Identify which cell holds the provided text, then report its (x, y) central coordinate. 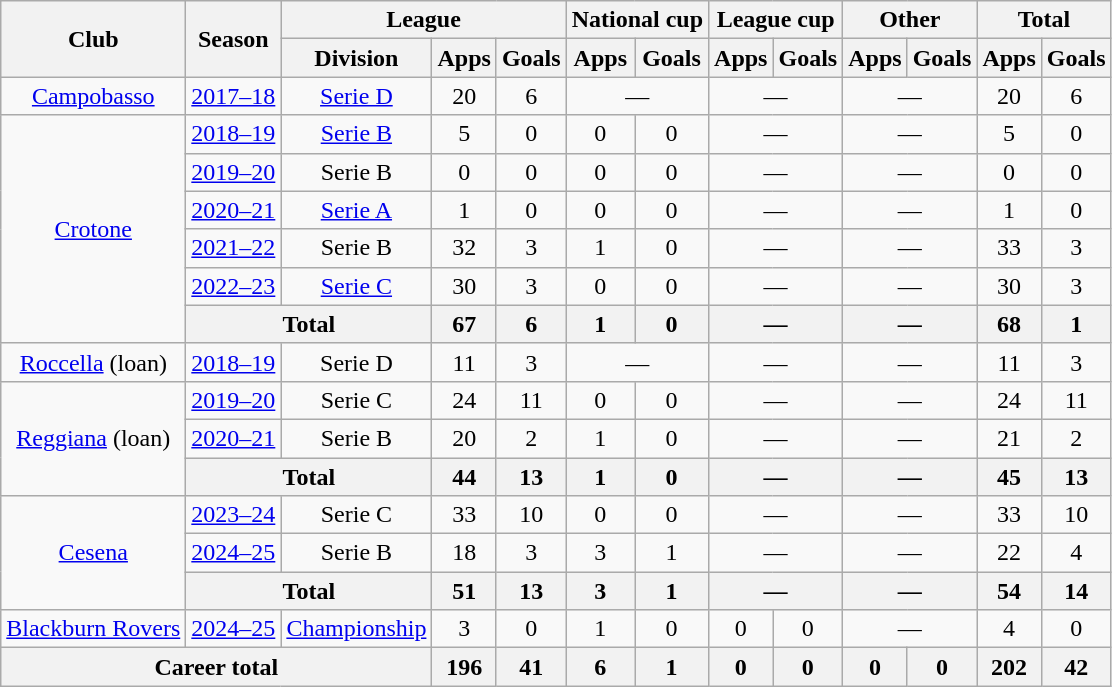
44 (464, 477)
41 (531, 667)
Division (356, 58)
Club (94, 39)
51 (464, 591)
Roccella (loan) (94, 362)
196 (464, 667)
67 (464, 324)
League (424, 20)
32 (464, 248)
54 (1009, 591)
2021–22 (234, 248)
Serie A (356, 210)
Crotone (94, 229)
21 (1009, 438)
18 (464, 553)
Blackburn Rovers (94, 629)
45 (1009, 477)
2017–18 (234, 96)
Championship (356, 629)
League cup (776, 20)
Career total (216, 667)
Cesena (94, 553)
22 (1009, 553)
Campobasso (94, 96)
42 (1076, 667)
202 (1009, 667)
Season (234, 39)
National cup (637, 20)
14 (1076, 591)
Reggiana (loan) (94, 438)
2022–23 (234, 286)
2023–24 (234, 515)
Other (910, 20)
68 (1009, 324)
